For the text-containing cell, return its midpoint in (x, y) coordinate format. 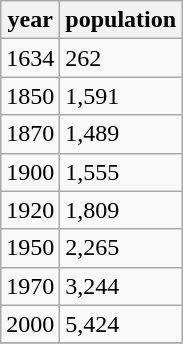
1920 (30, 210)
population (121, 20)
3,244 (121, 286)
1,489 (121, 134)
1850 (30, 96)
1970 (30, 286)
1,555 (121, 172)
1634 (30, 58)
5,424 (121, 324)
2000 (30, 324)
1,591 (121, 96)
2,265 (121, 248)
year (30, 20)
262 (121, 58)
1,809 (121, 210)
1950 (30, 248)
1870 (30, 134)
1900 (30, 172)
